Search for the cell housing the specified text and yield its (X, Y) center coordinate. 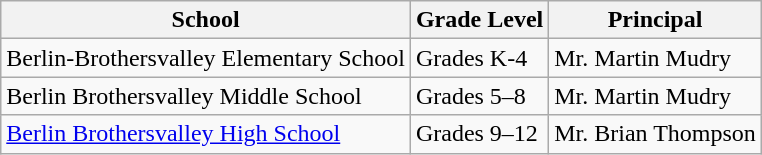
Mr. Brian Thompson (656, 134)
Berlin-Brothersvalley Elementary School (206, 58)
Berlin Brothersvalley High School (206, 134)
Grades 9–12 (479, 134)
Berlin Brothersvalley Middle School (206, 96)
Grades 5–8 (479, 96)
School (206, 20)
Principal (656, 20)
Grade Level (479, 20)
Grades K-4 (479, 58)
